Determine the [x, y] coordinate at the center of the cell enclosing the given text.  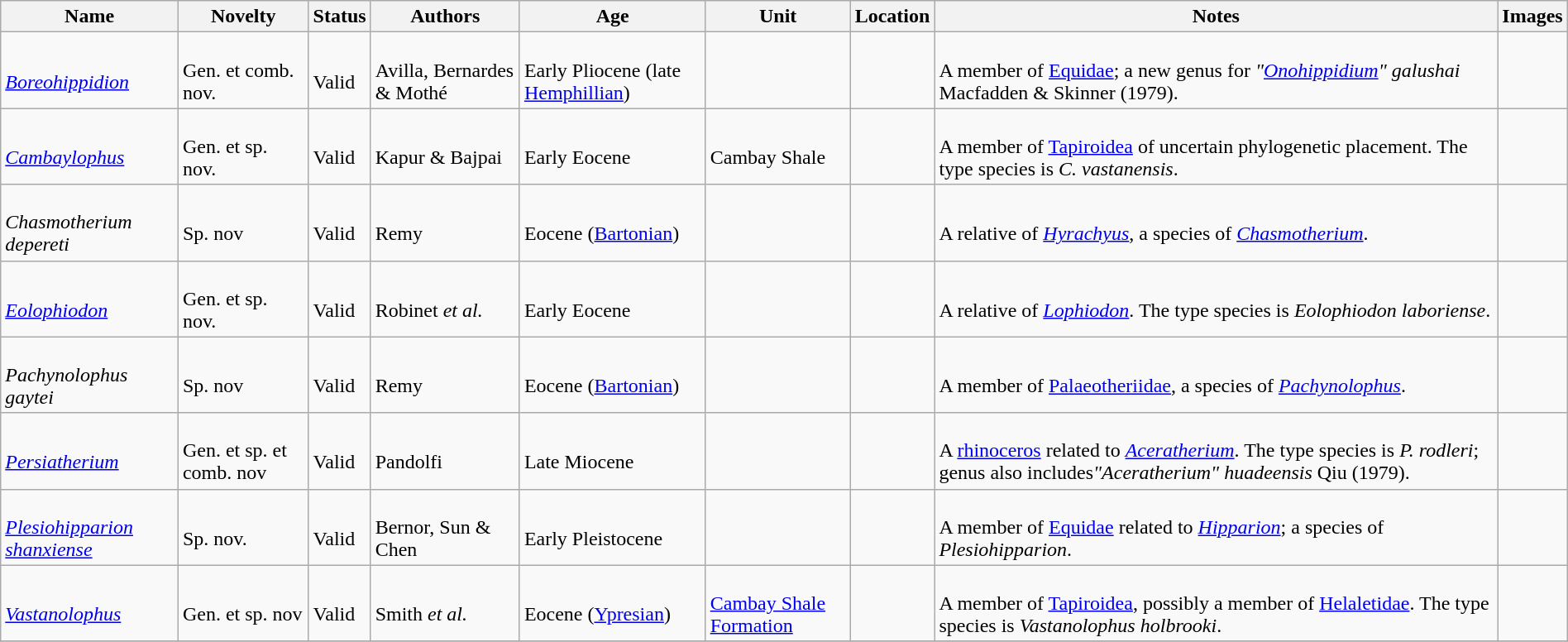
Cambaylophus [89, 146]
Notes [1216, 17]
Name [89, 17]
Location [892, 17]
Gen. et sp. nov [243, 603]
A member of Tapiroidea of uncertain phylogenetic placement. The type species is C. vastanensis. [1216, 146]
Sp. nov. [243, 527]
Age [612, 17]
Vastanolophus [89, 603]
Avilla, Bernardes & Mothé [445, 70]
Cambay Shale Formation [777, 603]
A member of Tapiroidea, possibly a member of Helaletidae. The type species is Vastanolophus holbrooki. [1216, 603]
A relative of Lophiodon. The type species is Eolophiodon laboriense. [1216, 299]
Bernor, Sun & Chen [445, 527]
Eolophiodon [89, 299]
Boreohippidion [89, 70]
Gen. et sp. et comb. nov [243, 451]
Late Miocene [612, 451]
Early Pleistocene [612, 527]
Cambay Shale [777, 146]
Plesiohipparion shanxiense [89, 527]
A member of Equidae; a new genus for "Onohippidium" galushai Macfadden & Skinner (1979). [1216, 70]
Pandolfi [445, 451]
Eocene (Ypresian) [612, 603]
Novelty [243, 17]
Status [339, 17]
Gen. et comb. nov. [243, 70]
Persiatherium [89, 451]
Pachynolophus gaytei [89, 375]
A relative of Hyrachyus, a species of Chasmotherium. [1216, 223]
Unit [777, 17]
A member of Palaeotheriidae, a species of Pachynolophus. [1216, 375]
Authors [445, 17]
Kapur & Bajpai [445, 146]
Early Pliocene (late Hemphillian) [612, 70]
A rhinoceros related to Aceratherium. The type species is P. rodleri; genus also includes"Aceratherium" huadeensis Qiu (1979). [1216, 451]
A member of Equidae related to Hipparion; a species of Plesiohipparion. [1216, 527]
Images [1532, 17]
Chasmotherium depereti [89, 223]
Robinet et al. [445, 299]
Smith et al. [445, 603]
